Capture the cell that displays the provided text and extract its [X, Y] central coordinate. 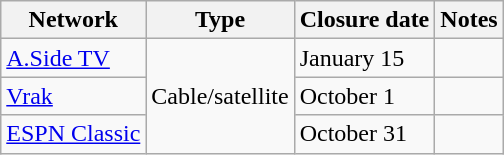
Cable/satellite [220, 96]
January 15 [364, 58]
October 31 [364, 134]
October 1 [364, 96]
Closure date [364, 20]
A.Side TV [74, 58]
Type [220, 20]
Notes [469, 20]
Vrak [74, 96]
ESPN Classic [74, 134]
Network [74, 20]
